Scan for the cell matching the given text and deliver its (x, y) coordinate at center. 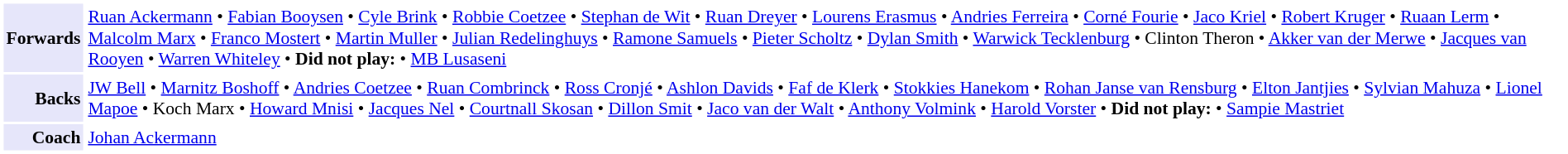
Backs (43, 98)
Forwards (43, 37)
Coach (43, 137)
Johan Ackermann (825, 137)
